From the cell containing the given text, extract its center point as [X, Y] coordinate. 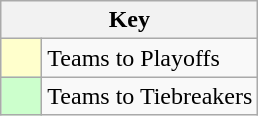
Key [130, 20]
Teams to Playoffs [150, 58]
Teams to Tiebreakers [150, 96]
